Output the [X, Y] coordinate of the center of the cell containing the given text.  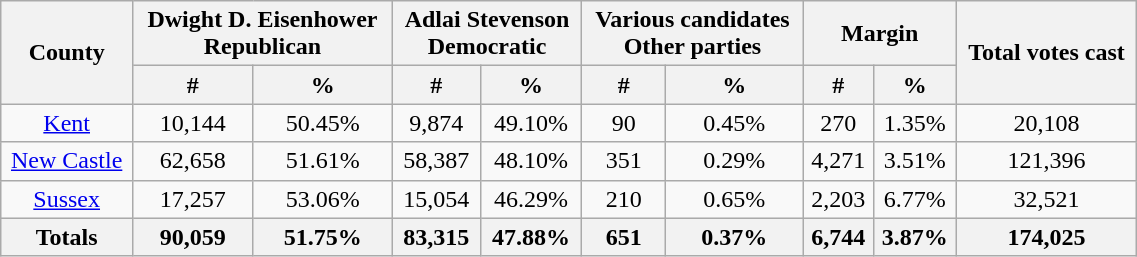
53.06% [322, 199]
9,874 [436, 123]
15,054 [436, 199]
83,315 [436, 237]
6.77% [914, 199]
Totals [67, 237]
3.87% [914, 237]
3.51% [914, 161]
0.29% [734, 161]
County [67, 52]
90 [624, 123]
10,144 [193, 123]
62,658 [193, 161]
270 [838, 123]
New Castle [67, 161]
Adlai StevensonDemocratic [486, 34]
Various candidatesOther parties [692, 34]
Total votes cast [1046, 52]
4,271 [838, 161]
48.10% [531, 161]
Dwight D. EisenhowerRepublican [263, 34]
51.75% [322, 237]
20,108 [1046, 123]
32,521 [1046, 199]
47.88% [531, 237]
174,025 [1046, 237]
0.65% [734, 199]
46.29% [531, 199]
651 [624, 237]
2,203 [838, 199]
58,387 [436, 161]
0.45% [734, 123]
1.35% [914, 123]
17,257 [193, 199]
210 [624, 199]
50.45% [322, 123]
Margin [880, 34]
49.10% [531, 123]
Sussex [67, 199]
121,396 [1046, 161]
90,059 [193, 237]
351 [624, 161]
51.61% [322, 161]
6,744 [838, 237]
0.37% [734, 237]
Kent [67, 123]
